Search for the cell housing the specified text and yield its [x, y] center coordinate. 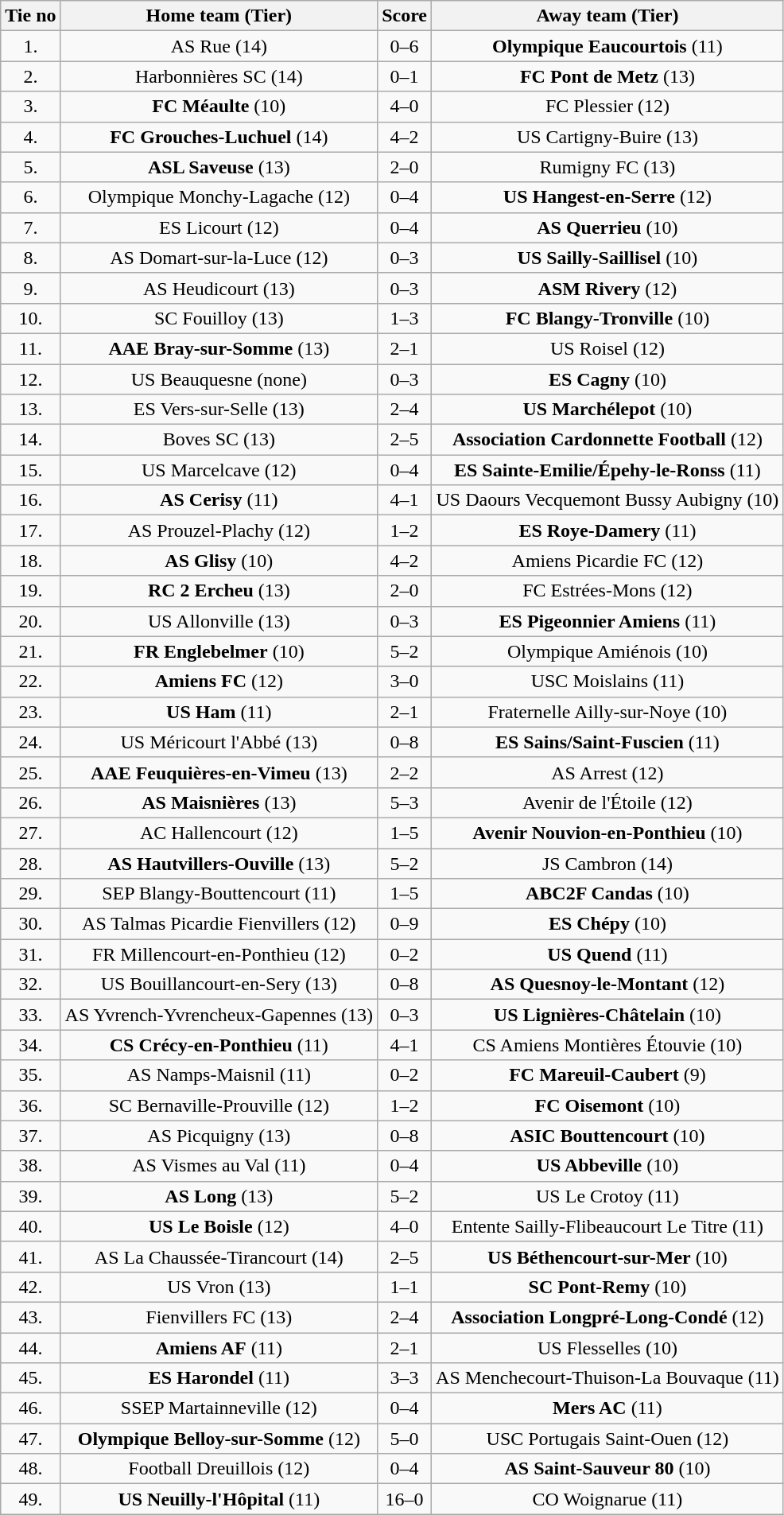
Olympique Monchy-Lagache (12) [219, 197]
US Ham (11) [219, 712]
FC Plessier (12) [607, 107]
FC Blangy-Tronville (10) [607, 318]
5–3 [405, 802]
2. [30, 76]
Home team (Tier) [219, 16]
ABC2F Candas (10) [607, 894]
Away team (Tier) [607, 16]
ES Harondel (11) [219, 1378]
Mers AC (11) [607, 1408]
FC Mareuil-Caubert (9) [607, 1075]
1. [30, 46]
AAE Bray-sur-Somme (13) [219, 348]
Football Dreuillois (12) [219, 1469]
CO Woignarue (11) [607, 1499]
FC Estrées-Mons (12) [607, 591]
FC Méaulte (10) [219, 107]
USC Moislains (11) [607, 682]
Association Longpré-Long-Condé (12) [607, 1317]
US Beauquesne (none) [219, 379]
Olympique Eaucourtois (11) [607, 46]
29. [30, 894]
33. [30, 1015]
AS Talmas Picardie Fienvillers (12) [219, 924]
Harbonnières SC (14) [219, 76]
Avenir de l'Étoile (12) [607, 802]
AS Glisy (10) [219, 561]
US Méricourt l'Abbé (13) [219, 742]
46. [30, 1408]
10. [30, 318]
Rumigny FC (13) [607, 167]
30. [30, 924]
US Cartigny-Buire (13) [607, 137]
SC Pont-Remy (10) [607, 1287]
US Lignières-Châtelain (10) [607, 1015]
44. [30, 1348]
0–1 [405, 76]
AS Arrest (12) [607, 772]
Amiens AF (11) [219, 1348]
28. [30, 863]
ES Chépy (10) [607, 924]
15. [30, 470]
32. [30, 985]
9. [30, 288]
FC Oisemont (10) [607, 1105]
25. [30, 772]
US Flesselles (10) [607, 1348]
0–6 [405, 46]
SSEP Martainneville (12) [219, 1408]
18. [30, 561]
12. [30, 379]
2–2 [405, 772]
AS Namps-Maisnil (11) [219, 1075]
US Le Crotoy (11) [607, 1196]
1–3 [405, 318]
23. [30, 712]
35. [30, 1075]
FC Pont de Metz (13) [607, 76]
AS Querrieu (10) [607, 227]
SC Bernaville-Prouville (12) [219, 1105]
31. [30, 954]
8. [30, 258]
Fienvillers FC (13) [219, 1317]
49. [30, 1499]
US Bouillancourt-en-Sery (13) [219, 985]
17. [30, 530]
3–0 [405, 682]
24. [30, 742]
ES Sainte-Emilie/Épehy-le-Ronss (11) [607, 470]
CS Amiens Montières Étouvie (10) [607, 1045]
FC Grouches-Luchuel (14) [219, 137]
Olympique Amiénois (10) [607, 651]
AS Prouzel-Plachy (12) [219, 530]
AAE Feuquières-en-Vimeu (13) [219, 772]
ASM Rivery (12) [607, 288]
4. [30, 137]
39. [30, 1196]
US Béthencourt-sur-Mer (10) [607, 1257]
US Hangest-en-Serre (12) [607, 197]
US Marchélepot (10) [607, 410]
AS Rue (14) [219, 46]
1–1 [405, 1287]
US Allonville (13) [219, 621]
SC Fouilloy (13) [219, 318]
5. [30, 167]
Olympique Belloy-sur-Somme (12) [219, 1439]
Association Cardonnette Football (12) [607, 440]
45. [30, 1378]
7. [30, 227]
Boves SC (13) [219, 440]
47. [30, 1439]
FR Millencourt-en-Ponthieu (12) [219, 954]
AS Picquigny (13) [219, 1136]
AS Maisnières (13) [219, 802]
RC 2 Ercheu (13) [219, 591]
AS Quesnoy-le-Montant (12) [607, 985]
AS Cerisy (11) [219, 500]
US Le Boisle (12) [219, 1226]
6. [30, 197]
ES Licourt (12) [219, 227]
16. [30, 500]
3. [30, 107]
US Daours Vecquemont Bussy Aubigny (10) [607, 500]
ASL Saveuse (13) [219, 167]
19. [30, 591]
AS Saint-Sauveur 80 (10) [607, 1469]
Avenir Nouvion-en-Ponthieu (10) [607, 833]
ES Sains/Saint-Fuscien (11) [607, 742]
AS Yvrench-Yvrencheux-Gapennes (13) [219, 1015]
Amiens FC (12) [219, 682]
AC Hallencourt (12) [219, 833]
Amiens Picardie FC (12) [607, 561]
0–9 [405, 924]
5–0 [405, 1439]
Tie no [30, 16]
Entente Sailly-Flibeaucourt Le Titre (11) [607, 1226]
22. [30, 682]
27. [30, 833]
US Neuilly-l'Hôpital (11) [219, 1499]
AS Domart-sur-la-Luce (12) [219, 258]
42. [30, 1287]
13. [30, 410]
37. [30, 1136]
ES Pigeonnier Amiens (11) [607, 621]
AS Heudicourt (13) [219, 288]
US Marcelcave (12) [219, 470]
Score [405, 16]
US Vron (13) [219, 1287]
US Quend (11) [607, 954]
14. [30, 440]
AS Long (13) [219, 1196]
FR Englebelmer (10) [219, 651]
ES Vers-sur-Selle (13) [219, 410]
3–3 [405, 1378]
USC Portugais Saint-Ouen (12) [607, 1439]
AS Menchecourt-Thuison-La Bouvaque (11) [607, 1378]
40. [30, 1226]
34. [30, 1045]
US Abbeville (10) [607, 1166]
41. [30, 1257]
AS La Chaussée-Tirancourt (14) [219, 1257]
US Sailly-Saillisel (10) [607, 258]
ES Cagny (10) [607, 379]
SEP Blangy-Bouttencourt (11) [219, 894]
20. [30, 621]
48. [30, 1469]
JS Cambron (14) [607, 863]
16–0 [405, 1499]
AS Vismes au Val (11) [219, 1166]
Fraternelle Ailly-sur-Noye (10) [607, 712]
CS Crécy-en-Ponthieu (11) [219, 1045]
US Roisel (12) [607, 348]
36. [30, 1105]
AS Hautvillers-Ouville (13) [219, 863]
21. [30, 651]
26. [30, 802]
ES Roye-Damery (11) [607, 530]
ASIC Bouttencourt (10) [607, 1136]
11. [30, 348]
43. [30, 1317]
38. [30, 1166]
